Detect which cell encompasses the target text, then output its (X, Y) center coordinate. 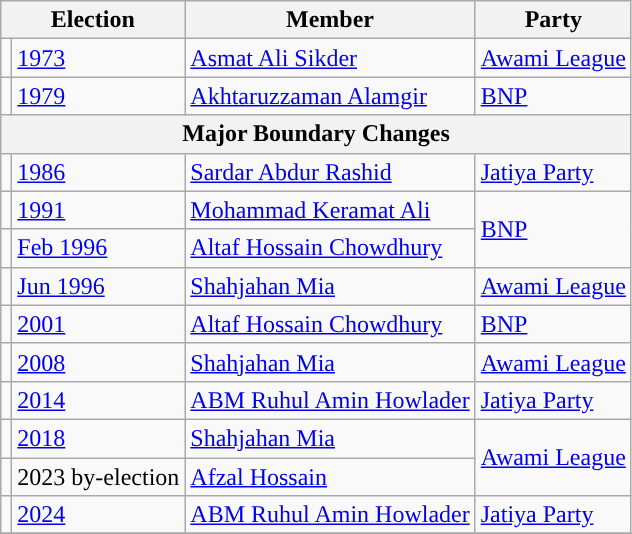
2024 (98, 515)
1973 (98, 58)
Sardar Abdur Rashid (330, 172)
Jun 1996 (98, 286)
Mohammad Keramat Ali (330, 210)
1986 (98, 172)
Afzal Hossain (330, 477)
Member (330, 20)
1979 (98, 96)
Asmat Ali Sikder (330, 58)
2023 by-election (98, 477)
Major Boundary Changes (316, 134)
Party (553, 20)
1991 (98, 210)
2014 (98, 400)
Akhtaruzzaman Alamgir (330, 96)
2001 (98, 324)
Feb 1996 (98, 248)
Election (93, 20)
2008 (98, 362)
2018 (98, 438)
